Return [x, y] of the center of cell containing provided text 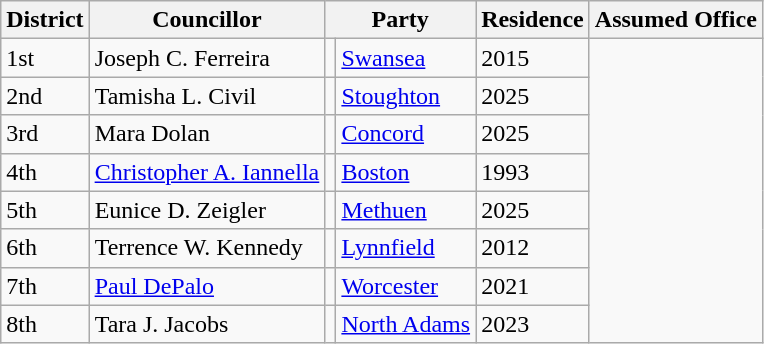
Swansea [406, 58]
Concord [406, 134]
7th [45, 286]
Methuen [406, 210]
Terrence W. Kennedy [207, 248]
Boston [406, 172]
Eunice D. Zeigler [207, 210]
2012 [533, 248]
Paul DePalo [207, 286]
4th [45, 172]
1993 [533, 172]
Mara Dolan [207, 134]
2023 [533, 324]
Joseph C. Ferreira [207, 58]
6th [45, 248]
3rd [45, 134]
5th [45, 210]
Tara J. Jacobs [207, 324]
2015 [533, 58]
2021 [533, 286]
Worcester [406, 286]
District [45, 20]
Assumed Office [676, 20]
Councillor [207, 20]
Lynnfield [406, 248]
Christopher A. Iannella [207, 172]
Party [400, 20]
2nd [45, 96]
Stoughton [406, 96]
1st [45, 58]
Residence [533, 20]
8th [45, 324]
North Adams [406, 324]
Tamisha L. Civil [207, 96]
